Identify which cell holds the provided text, then report its [X, Y] central coordinate. 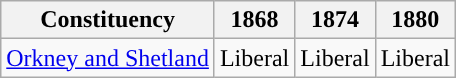
1868 [254, 20]
Constituency [108, 20]
Orkney and Shetland [108, 58]
1880 [415, 20]
1874 [335, 20]
